Locate the cell with the specified text and output its (x, y) center coordinate. 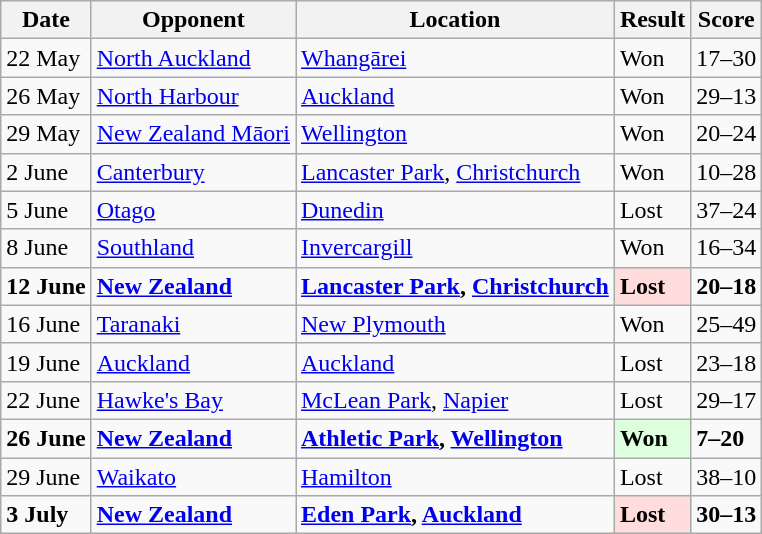
Location (456, 20)
Result (652, 20)
37–24 (726, 210)
Whangārei (456, 58)
30–13 (726, 515)
Dunedin (456, 210)
New Plymouth (456, 324)
25–49 (726, 324)
38–10 (726, 477)
3 July (46, 515)
22 May (46, 58)
16–34 (726, 248)
23–18 (726, 362)
Opponent (193, 20)
Invercargill (456, 248)
8 June (46, 248)
Taranaki (193, 324)
12 June (46, 286)
5 June (46, 210)
26 May (46, 96)
29–13 (726, 96)
Hamilton (456, 477)
Canterbury (193, 172)
29 June (46, 477)
29 May (46, 134)
Hawke's Bay (193, 400)
Southland (193, 248)
17–30 (726, 58)
Eden Park, Auckland (456, 515)
North Harbour (193, 96)
Waikato (193, 477)
19 June (46, 362)
Score (726, 20)
2 June (46, 172)
20–24 (726, 134)
26 June (46, 438)
New Zealand Māori (193, 134)
22 June (46, 400)
10–28 (726, 172)
North Auckland (193, 58)
Date (46, 20)
Otago (193, 210)
16 June (46, 324)
Wellington (456, 134)
Athletic Park, Wellington (456, 438)
7–20 (726, 438)
20–18 (726, 286)
McLean Park, Napier (456, 400)
29–17 (726, 400)
